Return the [X, Y] coordinate for the center point of the cell that contains the specified text.  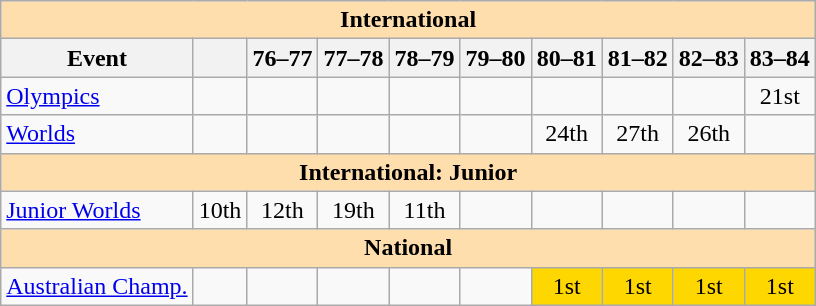
24th [566, 134]
83–84 [780, 58]
11th [424, 210]
Junior Worlds [97, 210]
79–80 [496, 58]
10th [220, 210]
76–77 [282, 58]
27th [638, 134]
Olympics [97, 96]
80–81 [566, 58]
Worlds [97, 134]
International [408, 20]
82–83 [708, 58]
National [408, 248]
81–82 [638, 58]
12th [282, 210]
77–78 [354, 58]
26th [708, 134]
21st [780, 96]
Event [97, 58]
International: Junior [408, 172]
19th [354, 210]
Australian Champ. [97, 286]
78–79 [424, 58]
